Provide the (X, Y) coordinate of the cell's center where the given text is located.  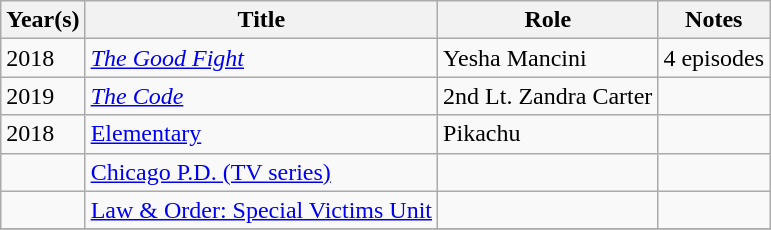
The Code (261, 96)
Elementary (261, 134)
Chicago P.D. (TV series) (261, 172)
The Good Fight (261, 58)
Yesha Mancini (548, 58)
2019 (43, 96)
Law & Order: Special Victims Unit (261, 210)
2nd Lt. Zandra Carter (548, 96)
Year(s) (43, 20)
4 episodes (714, 58)
Notes (714, 20)
Pikachu (548, 134)
Role (548, 20)
Title (261, 20)
